Pinpoint the cell where the given text exists, returning its (x, y) midpoint coordinate. 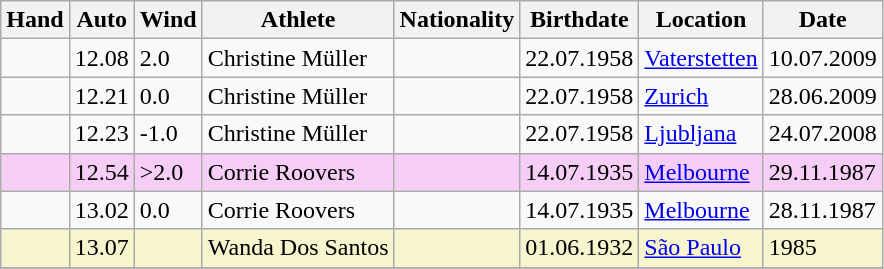
Date (822, 20)
Auto (102, 20)
Ljubljana (701, 134)
Wanda Dos Santos (298, 248)
12.54 (102, 172)
01.06.1932 (580, 248)
13.07 (102, 248)
Nationality (457, 20)
12.23 (102, 134)
12.08 (102, 58)
-1.0 (168, 134)
29.11.1987 (822, 172)
2.0 (168, 58)
Location (701, 20)
Zurich (701, 96)
28.06.2009 (822, 96)
28.11.1987 (822, 210)
Vaterstetten (701, 58)
1985 (822, 248)
13.02 (102, 210)
24.07.2008 (822, 134)
Wind (168, 20)
São Paulo (701, 248)
Athlete (298, 20)
>2.0 (168, 172)
Hand (35, 20)
12.21 (102, 96)
10.07.2009 (822, 58)
Birthdate (580, 20)
